Detect which cell encompasses the target text, then output its [X, Y] center coordinate. 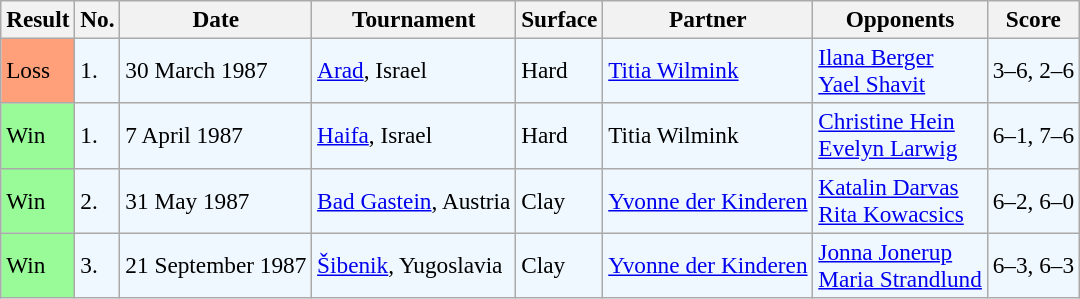
30 March 1987 [216, 70]
21 September 1987 [216, 264]
Opponents [900, 19]
Jonna Jonerup Maria Strandlund [900, 264]
Bad Gastein, Austria [414, 200]
Partner [708, 19]
7 April 1987 [216, 136]
Arad, Israel [414, 70]
Loss [38, 70]
No. [98, 19]
Score [1033, 19]
3–6, 2–6 [1033, 70]
Tournament [414, 19]
2. [98, 200]
6–1, 7–6 [1033, 136]
Date [216, 19]
Haifa, Israel [414, 136]
Surface [560, 19]
Ilana Berger Yael Shavit [900, 70]
Christine Hein Evelyn Larwig [900, 136]
Result [38, 19]
3. [98, 264]
6–3, 6–3 [1033, 264]
31 May 1987 [216, 200]
Šibenik, Yugoslavia [414, 264]
Katalin Darvas Rita Kowacsics [900, 200]
6–2, 6–0 [1033, 200]
